Capture the cell that displays the provided text and extract its (x, y) central coordinate. 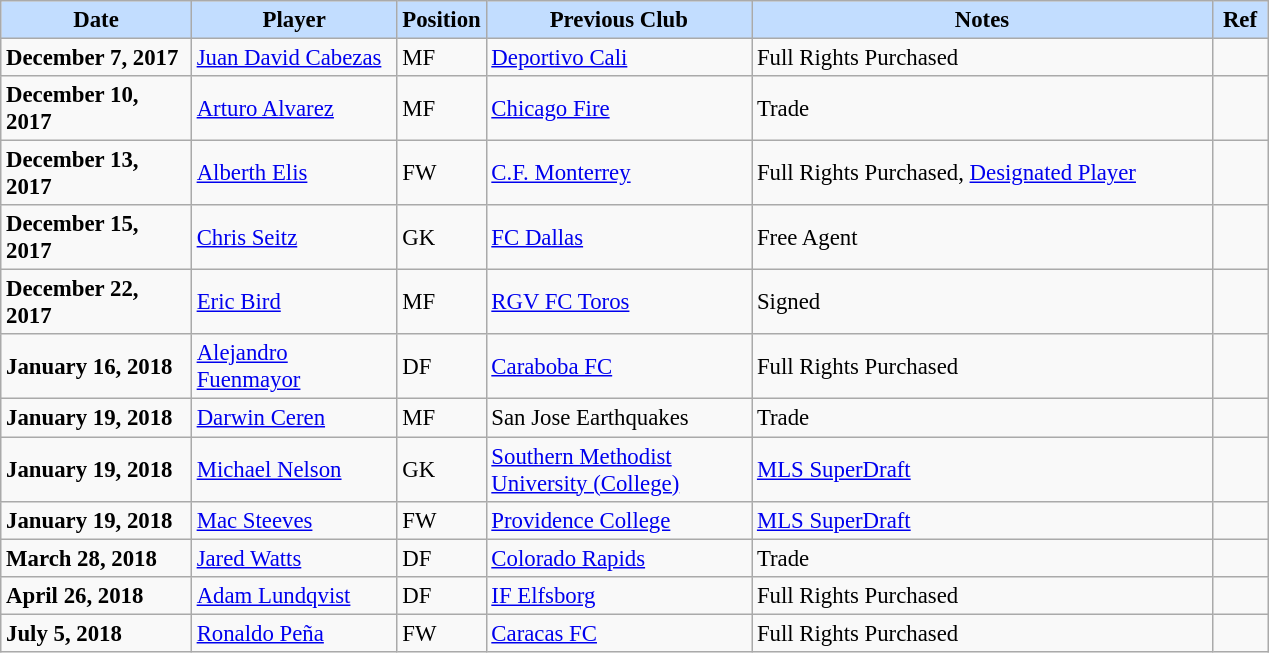
December 7, 2017 (96, 58)
San Jose Earthquakes (619, 418)
Ronaldo Peña (294, 633)
Southern Methodist University (College) (619, 470)
Full Rights Purchased, Designated Player (982, 174)
Ref (1240, 20)
Alejandro Fuenmayor (294, 366)
FC Dallas (619, 238)
Notes (982, 20)
Jared Watts (294, 558)
Alberth Elis (294, 174)
Mac Steeves (294, 520)
Signed (982, 302)
January 16, 2018 (96, 366)
Player (294, 20)
Free Agent (982, 238)
December 13, 2017 (96, 174)
Arturo Alvarez (294, 108)
December 22, 2017 (96, 302)
Caracas FC (619, 633)
December 10, 2017 (96, 108)
Adam Lundqvist (294, 595)
April 26, 2018 (96, 595)
C.F. Monterrey (619, 174)
Chris Seitz (294, 238)
Juan David Cabezas (294, 58)
December 15, 2017 (96, 238)
Caraboba FC (619, 366)
March 28, 2018 (96, 558)
Providence College (619, 520)
Position (442, 20)
Eric Bird (294, 302)
Colorado Rapids (619, 558)
Michael Nelson (294, 470)
Date (96, 20)
IF Elfsborg (619, 595)
Deportivo Cali (619, 58)
Chicago Fire (619, 108)
Darwin Ceren (294, 418)
July 5, 2018 (96, 633)
Previous Club (619, 20)
RGV FC Toros (619, 302)
